Extract the [x, y] coordinate from the center of the cell holding the provided text.  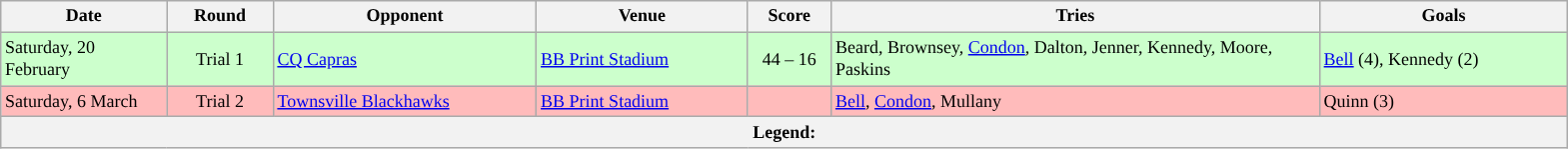
CQ Capras [405, 59]
44 – 16 [789, 59]
Bell (4), Kennedy (2) [1443, 59]
Saturday, 20 February [84, 59]
Beard, Brownsey, Condon, Dalton, Jenner, Kennedy, Moore, Paskins [1075, 59]
Saturday, 6 March [84, 102]
Tries [1075, 16]
Legend: [784, 132]
Opponent [405, 16]
Trial 2 [220, 102]
Round [220, 16]
Townsville Blackhawks [405, 102]
Goals [1443, 16]
Score [789, 16]
Quinn (3) [1443, 102]
Venue [642, 16]
Bell, Condon, Mullany [1075, 102]
Trial 1 [220, 59]
Date [84, 16]
